Provide the (X, Y) coordinate of the cell's center where the given text is located.  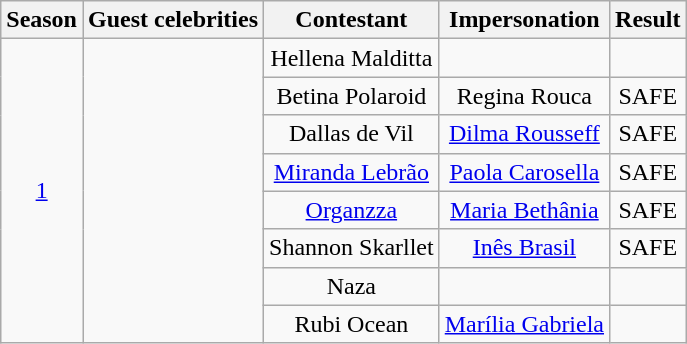
Season (42, 20)
Maria Bethânia (524, 210)
Organzza (352, 210)
Hellena Malditta (352, 58)
Marília Gabriela (524, 324)
Paola Carosella (524, 172)
Dallas de Vil (352, 134)
Naza (352, 286)
Dilma Rousseff (524, 134)
Result (648, 20)
Guest celebrities (172, 20)
Contestant (352, 20)
Regina Rouca (524, 96)
Inês Brasil (524, 248)
Shannon Skarllet (352, 248)
1 (42, 191)
Impersonation (524, 20)
Rubi Ocean (352, 324)
Betina Polaroid (352, 96)
Miranda Lebrão (352, 172)
